Provide the (x, y) coordinate of the cell's center where the given text is located.  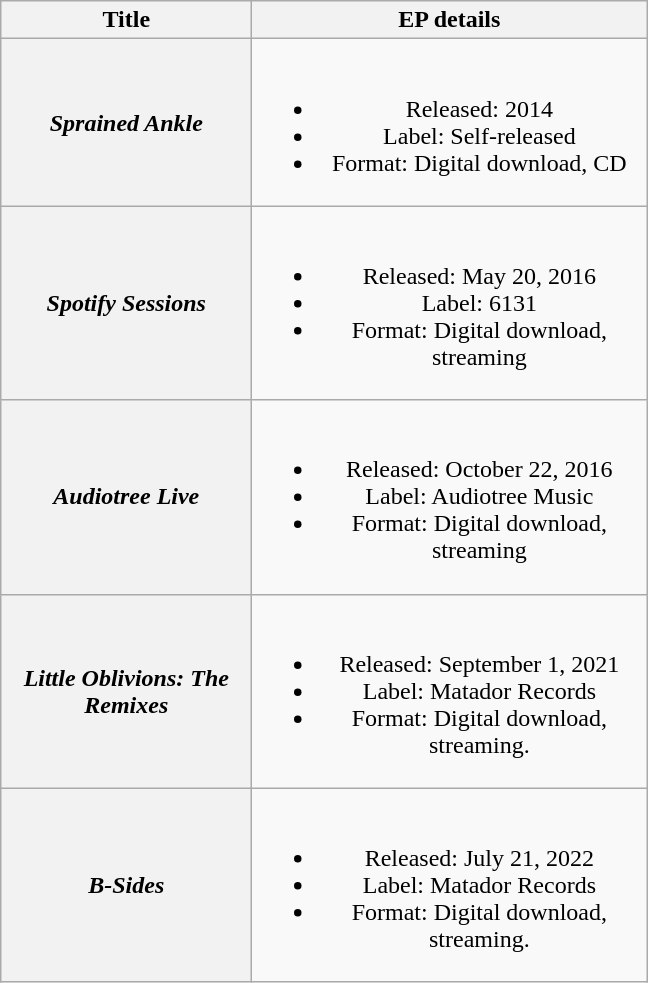
Released: September 1, 2021Label: Matador RecordsFormat: Digital download, streaming. (450, 691)
Released: July 21, 2022Label: Matador RecordsFormat: Digital download, streaming. (450, 885)
Title (126, 20)
Sprained Ankle (126, 122)
Little Oblivions: The Remixes (126, 691)
Released: 2014Label: Self-releasedFormat: Digital download, CD (450, 122)
EP details (450, 20)
Audiotree Live (126, 497)
Released: October 22, 2016Label: Audiotree MusicFormat: Digital download, streaming (450, 497)
Spotify Sessions (126, 303)
Released: May 20, 2016Label: 6131Format: Digital download, streaming (450, 303)
B-Sides (126, 885)
